Detect which cell encompasses the target text, then output its [x, y] center coordinate. 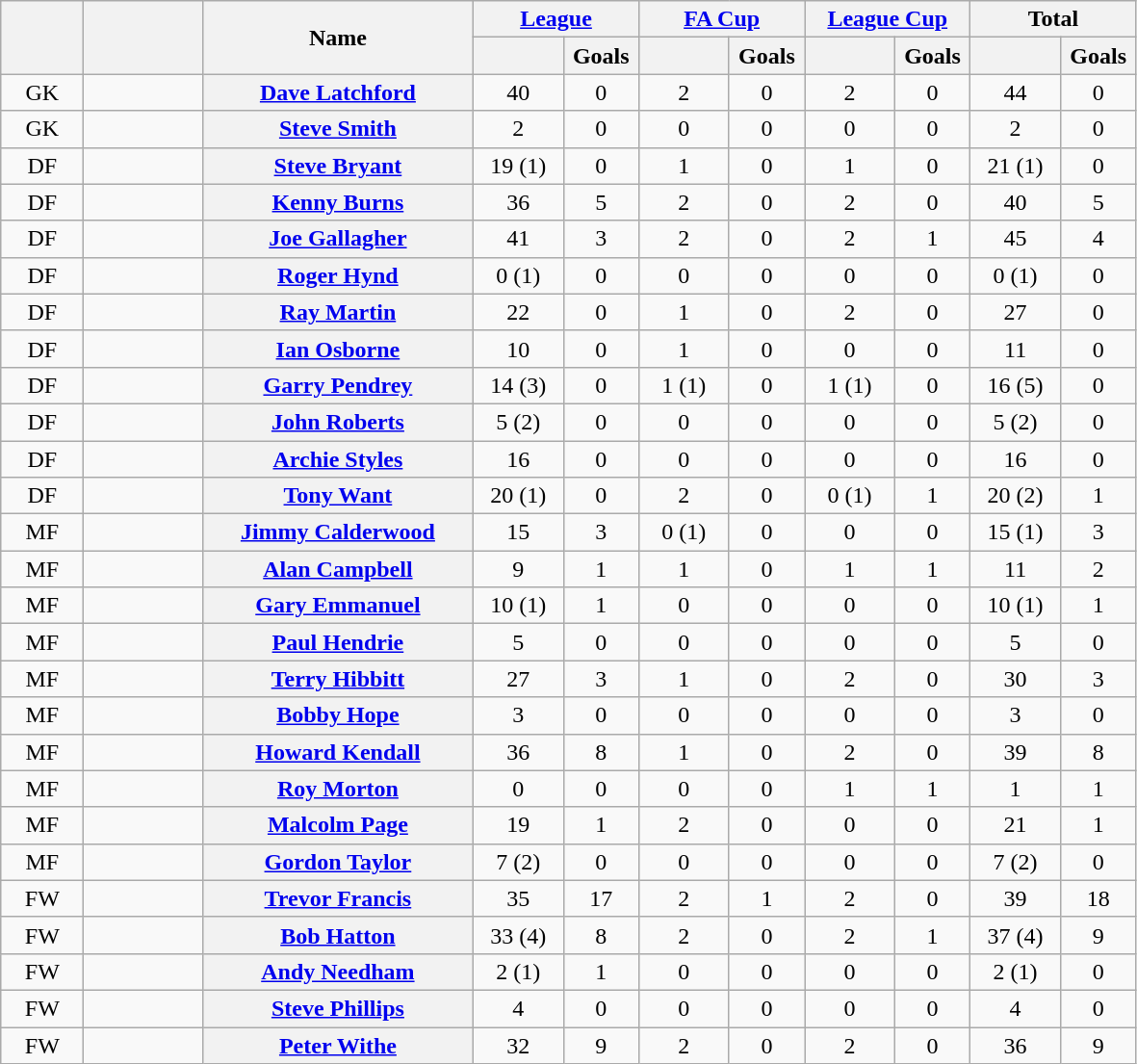
Malcolm Page [337, 825]
15 [518, 532]
20 (2) [1016, 496]
Steve Phillips [337, 1008]
21 (1) [1016, 166]
Kenny Burns [337, 202]
Name [337, 38]
Jimmy Calderwood [337, 532]
Andy Needham [337, 972]
44 [1016, 92]
35 [518, 898]
41 [518, 239]
Garry Pendrey [337, 385]
21 [1016, 825]
Gordon Taylor [337, 862]
Joe Gallagher [337, 239]
Total [1053, 19]
20 (1) [518, 496]
Bob Hatton [337, 935]
Howard Kendall [337, 752]
Bobby Hope [337, 715]
Tony Want [337, 496]
Terry Hibbitt [337, 679]
Peter Withe [337, 1045]
18 [1098, 898]
Archie Styles [337, 459]
Ian Osborne [337, 349]
14 (3) [518, 385]
Gary Emmanuel [337, 606]
League Cup [888, 19]
22 [518, 312]
16 (5) [1016, 385]
17 [601, 898]
Trevor Francis [337, 898]
League [556, 19]
19 [518, 825]
37 (4) [1016, 935]
Dave Latchford [337, 92]
Alan Campbell [337, 569]
Steve Smith [337, 129]
32 [518, 1045]
30 [1016, 679]
15 (1) [1016, 532]
Steve Bryant [337, 166]
45 [1016, 239]
Roy Morton [337, 789]
John Roberts [337, 422]
19 (1) [518, 166]
Roger Hynd [337, 275]
Paul Hendrie [337, 642]
33 (4) [518, 935]
FA Cup [722, 19]
10 [518, 349]
Ray Martin [337, 312]
